Provide the [x, y] coordinate of the cell's center where the given text is located.  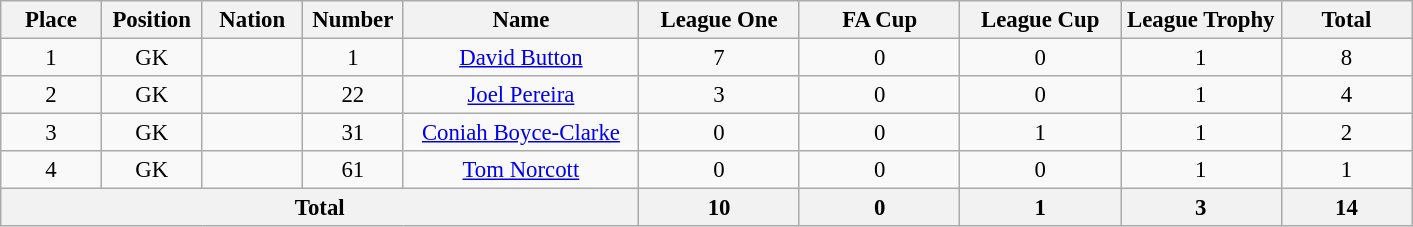
31 [354, 133]
8 [1346, 58]
Number [354, 20]
Joel Pereira [521, 95]
Position [152, 20]
League Trophy [1200, 20]
7 [720, 58]
14 [1346, 208]
FA Cup [880, 20]
League Cup [1040, 20]
Coniah Boyce-Clarke [521, 133]
61 [354, 170]
Place [52, 20]
League One [720, 20]
10 [720, 208]
Tom Norcott [521, 170]
David Button [521, 58]
Nation [252, 20]
Name [521, 20]
22 [354, 95]
